Detect which cell encompasses the target text, then output its [x, y] center coordinate. 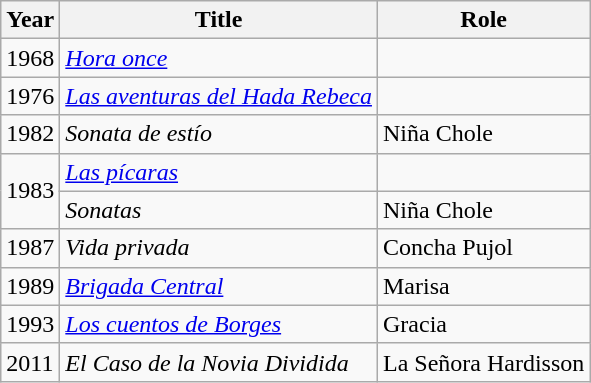
Las pícaras [219, 172]
Title [219, 20]
Las aventuras del Hada Rebeca [219, 96]
La Señora Hardisson [483, 362]
El Caso de la Novia Dividida [219, 362]
1968 [30, 58]
Year [30, 20]
Concha Pujol [483, 248]
1982 [30, 134]
Marisa [483, 286]
Brigada Central [219, 286]
Gracia [483, 324]
Vida privada [219, 248]
1987 [30, 248]
Sonata de estío [219, 134]
2011 [30, 362]
1983 [30, 191]
Los cuentos de Borges [219, 324]
Sonatas [219, 210]
Role [483, 20]
1976 [30, 96]
Hora once [219, 58]
1989 [30, 286]
1993 [30, 324]
